Output the (x, y) coordinate of the center of the cell containing the given text.  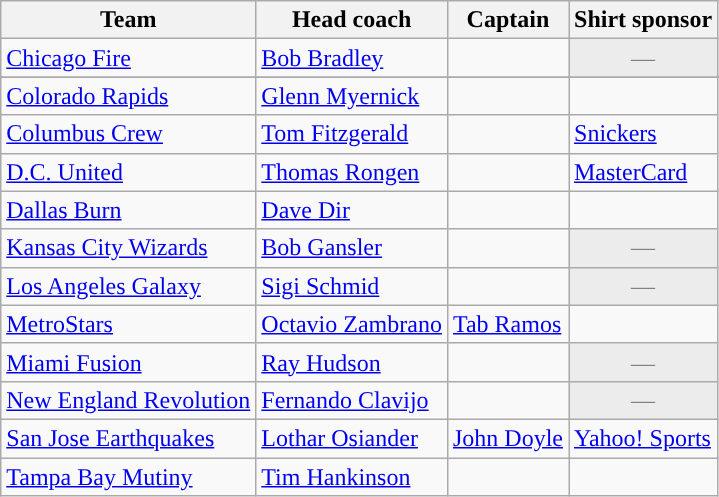
Dallas Burn (128, 210)
Yahoo! Sports (642, 438)
New England Revolution (128, 400)
Los Angeles Galaxy (128, 286)
Glenn Myernick (352, 96)
San Jose Earthquakes (128, 438)
Bob Bradley (352, 58)
D.C. United (128, 172)
Colorado Rapids (128, 96)
Ray Hudson (352, 362)
Snickers (642, 134)
Columbus Crew (128, 134)
Captain (508, 20)
Tim Hankinson (352, 477)
Fernando Clavijo (352, 400)
Head coach (352, 20)
Dave Dir (352, 210)
Team (128, 20)
Lothar Osiander (352, 438)
MasterCard (642, 172)
Shirt sponsor (642, 20)
Kansas City Wizards (128, 248)
Thomas Rongen (352, 172)
Chicago Fire (128, 58)
Bob Gansler (352, 248)
MetroStars (128, 324)
Sigi Schmid (352, 286)
Tom Fitzgerald (352, 134)
Octavio Zambrano (352, 324)
Miami Fusion (128, 362)
Tab Ramos (508, 324)
John Doyle (508, 438)
Tampa Bay Mutiny (128, 477)
